Capture the cell that displays the provided text and extract its (X, Y) central coordinate. 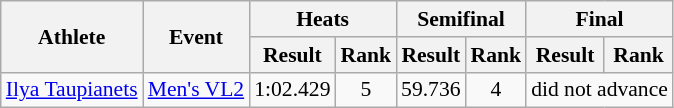
1:02.429 (292, 90)
Final (600, 19)
Ilya Taupianets (72, 90)
Men's VL2 (196, 90)
Heats (322, 19)
59.736 (430, 90)
did not advance (600, 90)
5 (366, 90)
Semifinal (461, 19)
4 (496, 90)
Athlete (72, 36)
Event (196, 36)
